Output the (X, Y) coordinate of the center of the cell containing the given text.  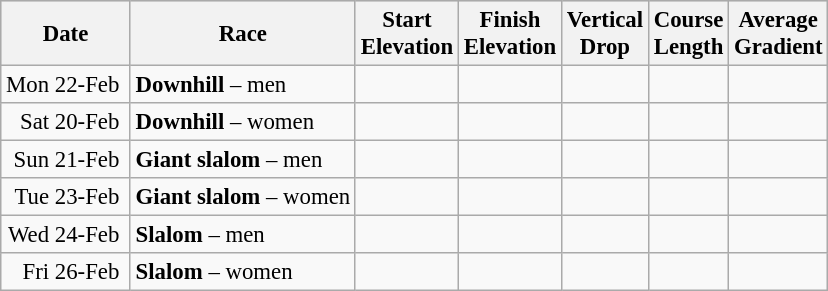
Sat 20-Feb (66, 122)
Tue 23-Feb (66, 197)
Downhill – women (242, 122)
Giant slalom – women (242, 197)
CourseLength (688, 34)
AverageGradient (778, 34)
Wed 24-Feb (66, 235)
Mon 22-Feb (66, 85)
FinishElevation (510, 34)
Race (242, 34)
Giant slalom – men (242, 160)
Date (66, 34)
Downhill – men (242, 85)
Slalom – men (242, 235)
StartElevation (406, 34)
VerticalDrop (604, 34)
Sun 21-Feb (66, 160)
